Detect which cell encompasses the target text, then output its [x, y] center coordinate. 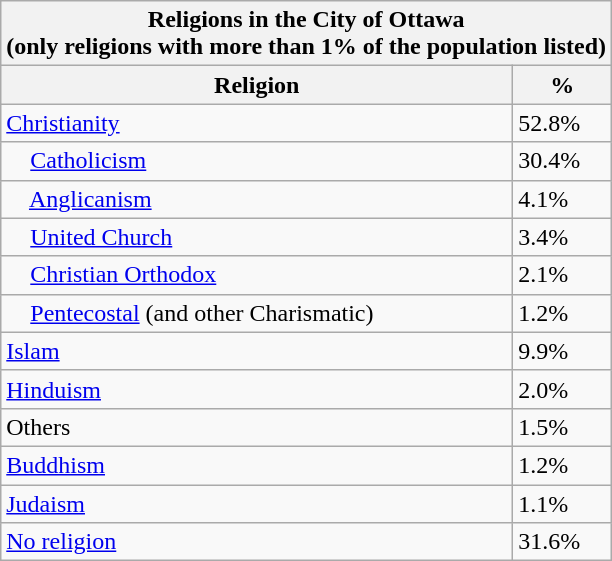
Hinduism [257, 389]
United Church [257, 237]
Christianity [257, 123]
30.4% [562, 161]
4.1% [562, 199]
Catholicism [257, 161]
31.6% [562, 542]
9.9% [562, 351]
Pentecostal (and other Charismatic) [257, 313]
% [562, 85]
1.1% [562, 503]
3.4% [562, 237]
52.8% [562, 123]
2.0% [562, 389]
Christian Orthodox [257, 275]
Islam [257, 351]
No religion [257, 542]
2.1% [562, 275]
Others [257, 427]
Buddhism [257, 465]
1.5% [562, 427]
Religion [257, 85]
Anglicanism [257, 199]
Judaism [257, 503]
Religions in the City of Ottawa (only religions with more than 1% of the population listed) [306, 34]
